Provide the (X, Y) coordinate of the cell's center where the given text is located.  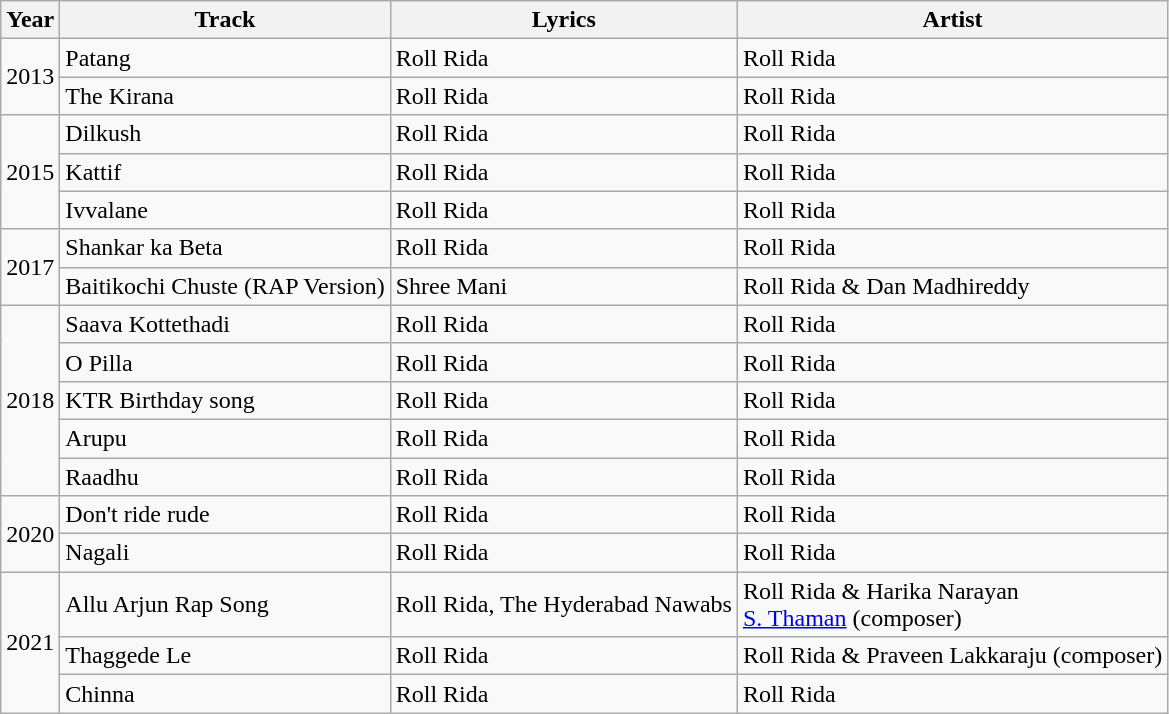
Patang (225, 58)
Thaggede Le (225, 656)
Baitikochi Chuste (RAP Version) (225, 286)
Raadhu (225, 477)
Shankar ka Beta (225, 248)
KTR Birthday song (225, 400)
Arupu (225, 438)
Artist (952, 20)
Roll Rida, The Hyderabad Nawabs (564, 604)
Roll Rida & Praveen Lakkaraju (composer) (952, 656)
Shree Mani (564, 286)
Kattif (225, 172)
2020 (30, 534)
Chinna (225, 694)
2017 (30, 267)
Dilkush (225, 134)
Lyrics (564, 20)
Roll Rida & Dan Madhireddy (952, 286)
2021 (30, 642)
O Pilla (225, 362)
Year (30, 20)
2018 (30, 400)
Allu Arjun Rap Song (225, 604)
Saava Kottethadi (225, 324)
The Kirana (225, 96)
Ivvalane (225, 210)
Don't ride rude (225, 515)
Roll Rida & Harika NarayanS. Thaman (composer) (952, 604)
2015 (30, 172)
Nagali (225, 553)
Track (225, 20)
2013 (30, 77)
